For the text-containing cell, return its midpoint in (X, Y) coordinate format. 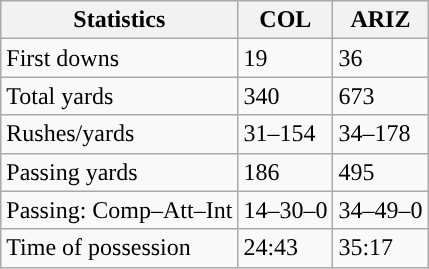
Passing: Comp–Att–Int (120, 210)
24:43 (286, 248)
Passing yards (120, 172)
ARIZ (380, 20)
34–49–0 (380, 210)
Statistics (120, 20)
First downs (120, 58)
19 (286, 58)
COL (286, 20)
Rushes/yards (120, 134)
35:17 (380, 248)
340 (286, 96)
14–30–0 (286, 210)
673 (380, 96)
495 (380, 172)
34–178 (380, 134)
Time of possession (120, 248)
36 (380, 58)
Total yards (120, 96)
186 (286, 172)
31–154 (286, 134)
